Search for the cell housing the specified text and yield its [x, y] center coordinate. 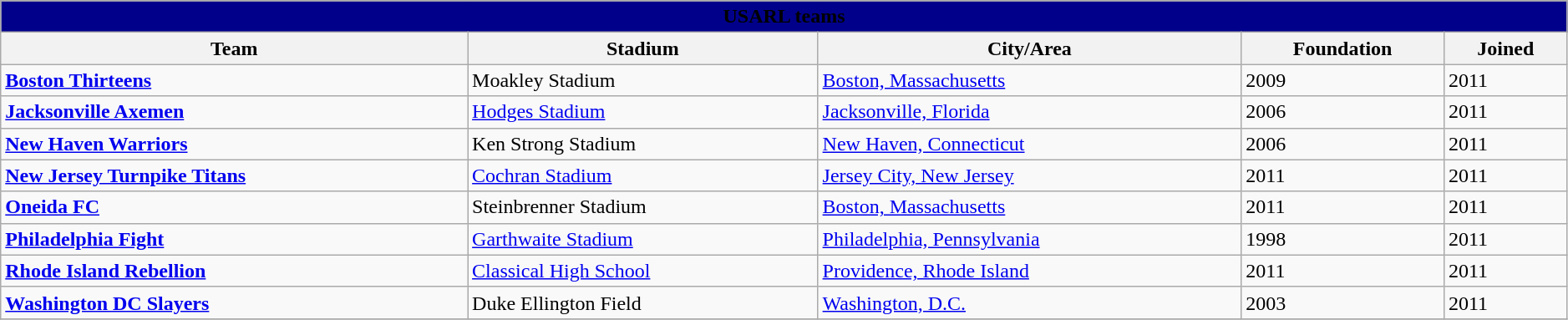
Washington, D.C. [1029, 302]
Classical High School [643, 271]
USARL teams [784, 17]
Foundation [1343, 48]
Team [234, 48]
Oneida FC [234, 207]
City/Area [1029, 48]
Providence, Rhode Island [1029, 271]
Jacksonville, Florida [1029, 112]
1998 [1343, 239]
New Jersey Turnpike Titans [234, 175]
Steinbrenner Stadium [643, 207]
Moakley Stadium [643, 80]
Jersey City, New Jersey [1029, 175]
Philadelphia, Pennsylvania [1029, 239]
Rhode Island Rebellion [234, 271]
Hodges Stadium [643, 112]
2009 [1343, 80]
Ken Strong Stadium [643, 144]
New Haven, Connecticut [1029, 144]
Washington DC Slayers [234, 302]
Jacksonville Axemen [234, 112]
Boston Thirteens [234, 80]
Garthwaite Stadium [643, 239]
2003 [1343, 302]
Stadium [643, 48]
Joined [1505, 48]
Duke Ellington Field [643, 302]
Cochran Stadium [643, 175]
New Haven Warriors [234, 144]
Philadelphia Fight [234, 239]
